Capture the cell that displays the provided text and extract its [X, Y] central coordinate. 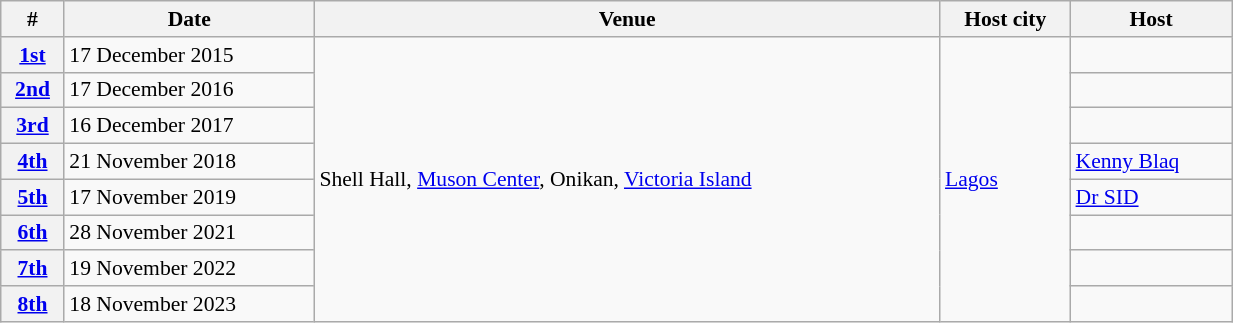
Host city [1006, 19]
5th [33, 197]
8th [33, 304]
16 December 2017 [189, 126]
# [33, 19]
21 November 2018 [189, 162]
28 November 2021 [189, 233]
7th [33, 269]
2nd [33, 90]
1st [33, 55]
4th [33, 162]
Dr SID [1152, 197]
17 December 2016 [189, 90]
19 November 2022 [189, 269]
18 November 2023 [189, 304]
Lagos [1006, 180]
17 November 2019 [189, 197]
Date [189, 19]
Host [1152, 19]
17 December 2015 [189, 55]
3rd [33, 126]
Kenny Blaq [1152, 162]
6th [33, 233]
Shell Hall, Muson Center, Onikan, Victoria Island [627, 180]
Venue [627, 19]
